Determine the (X, Y) coordinate at the center of the cell enclosing the given text.  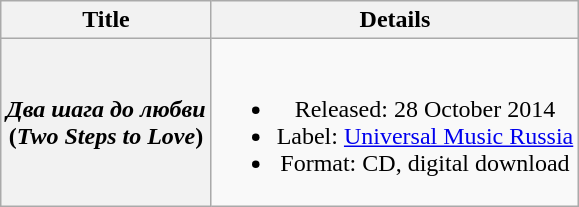
Два шага до любви (Two Steps to Love) (106, 122)
Details (395, 20)
Title (106, 20)
Released: 28 October 2014Label: Universal Music RussiaFormat: CD, digital download (395, 122)
